From the cell containing the given text, extract its center point as (x, y) coordinate. 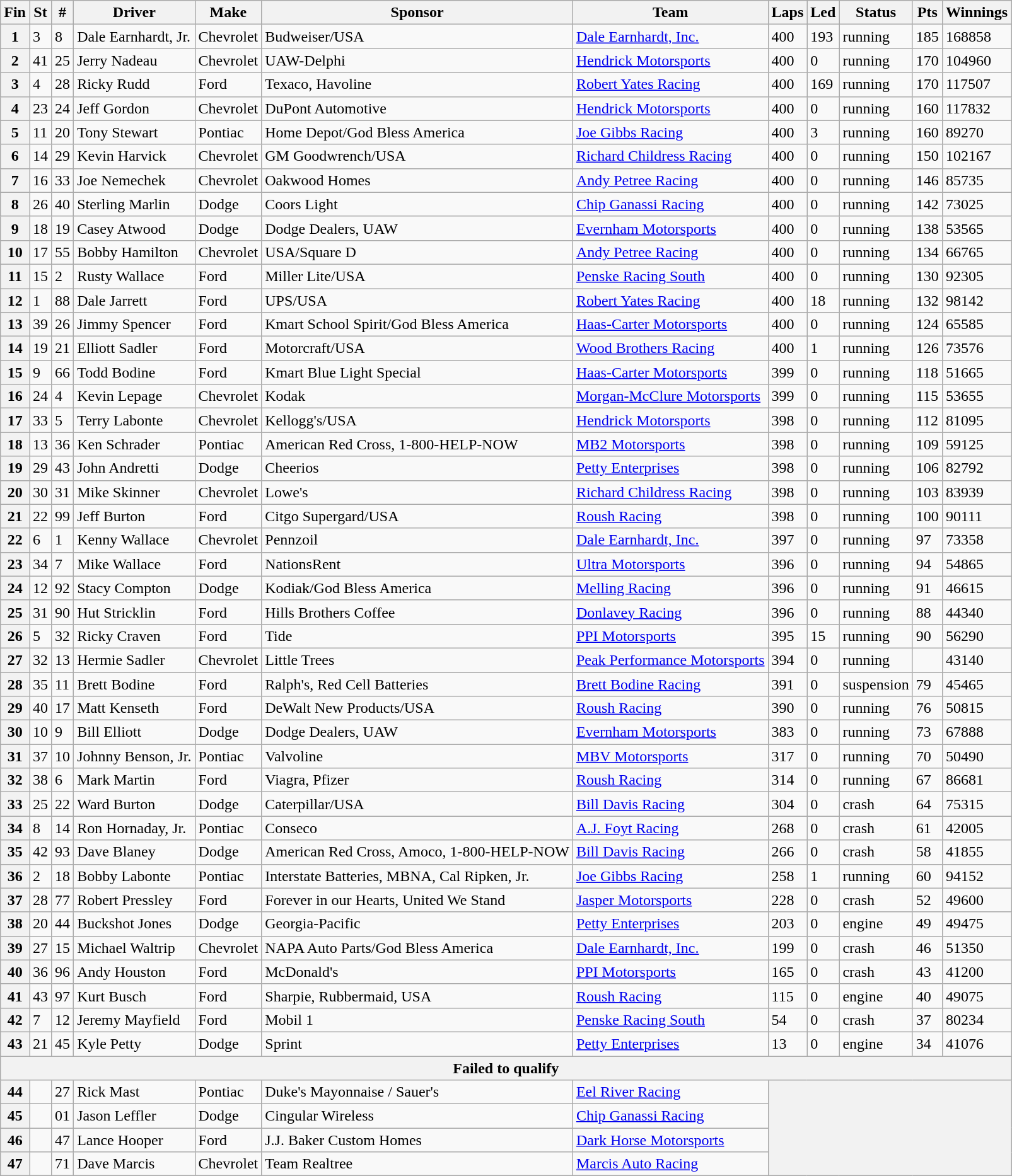
St (40, 13)
394 (788, 660)
Ralph's, Red Cell Batteries (417, 684)
98142 (976, 301)
A.J. Foyt Racing (670, 828)
Oakwood Homes (417, 180)
Marcis Auto Racing (670, 1164)
150 (927, 156)
Winnings (976, 13)
317 (788, 756)
86681 (976, 780)
85735 (976, 180)
Dale Jarrett (134, 301)
395 (788, 636)
McDonald's (417, 972)
Peak Performance Motorsports (670, 660)
94 (927, 564)
Driver (134, 13)
50490 (976, 756)
104960 (976, 61)
Sponsor (417, 13)
Conseco (417, 828)
Mark Martin (134, 780)
Casey Atwood (134, 228)
185 (927, 37)
134 (927, 252)
Valvoline (417, 756)
Dave Marcis (134, 1164)
Forever in our Hearts, United We Stand (417, 900)
103 (927, 492)
132 (927, 301)
46615 (976, 588)
Lance Hooper (134, 1140)
Bobby Hamilton (134, 252)
Jasper Motorsports (670, 900)
NAPA Auto Parts/God Bless America (417, 948)
Rick Mast (134, 1092)
Little Trees (417, 660)
Tony Stewart (134, 132)
53655 (976, 396)
Michael Waltrip (134, 948)
suspension (876, 684)
Melling Racing (670, 588)
54865 (976, 564)
91 (927, 588)
# (63, 13)
Todd Bodine (134, 372)
Fin (15, 13)
77 (63, 900)
314 (788, 780)
49 (927, 924)
168858 (976, 37)
NationsRent (417, 564)
193 (823, 37)
American Red Cross, 1-800-HELP-NOW (417, 444)
Mobil 1 (417, 1020)
64 (927, 804)
Eel River Racing (670, 1092)
Terry Labonte (134, 420)
Failed to qualify (506, 1068)
Tide (417, 636)
Kevin Harvick (134, 156)
Andy Houston (134, 972)
MBV Motorsports (670, 756)
67 (927, 780)
Make (228, 13)
397 (788, 540)
Hills Brothers Coffee (417, 612)
Motorcraft/USA (417, 349)
Team Realtree (417, 1164)
Budweiser/USA (417, 37)
Bobby Labonte (134, 876)
Pts (927, 13)
Brett Bodine Racing (670, 684)
165 (788, 972)
Kurt Busch (134, 996)
73025 (976, 204)
Elliott Sadler (134, 349)
Viagra, Pfizer (417, 780)
Coors Light (417, 204)
Sterling Marlin (134, 204)
Ward Burton (134, 804)
66765 (976, 252)
Cheerios (417, 468)
80234 (976, 1020)
Dark Horse Motorsports (670, 1140)
59125 (976, 444)
Hermie Sadler (134, 660)
112 (927, 420)
100 (927, 516)
Pennzoil (417, 540)
UPS/USA (417, 301)
75315 (976, 804)
Dave Blaney (134, 852)
90111 (976, 516)
92305 (976, 276)
102167 (976, 156)
55 (63, 252)
96 (63, 972)
124 (927, 325)
Buckshot Jones (134, 924)
Kevin Lepage (134, 396)
GM Goodwrench/USA (417, 156)
73576 (976, 349)
118 (927, 372)
Ultra Motorsports (670, 564)
89270 (976, 132)
54 (788, 1020)
Bill Elliott (134, 732)
DuPont Automotive (417, 108)
45465 (976, 684)
Sprint (417, 1044)
92 (63, 588)
106 (927, 468)
79 (927, 684)
USA/Square D (417, 252)
Rusty Wallace (134, 276)
117507 (976, 84)
Robert Pressley (134, 900)
Jeff Burton (134, 516)
73 (927, 732)
73358 (976, 540)
43140 (976, 660)
50815 (976, 708)
56290 (976, 636)
Texaco, Havoline (417, 84)
268 (788, 828)
Jeremy Mayfield (134, 1020)
Ricky Craven (134, 636)
American Red Cross, Amoco, 1-800-HELP-NOW (417, 852)
Cingular Wireless (417, 1116)
304 (788, 804)
DeWalt New Products/USA (417, 708)
Laps (788, 13)
01 (63, 1116)
71 (63, 1164)
266 (788, 852)
99 (63, 516)
Georgia-Pacific (417, 924)
60 (927, 876)
Wood Brothers Racing (670, 349)
41076 (976, 1044)
MB2 Motorsports (670, 444)
109 (927, 444)
390 (788, 708)
Home Depot/God Bless America (417, 132)
49075 (976, 996)
65585 (976, 325)
Kenny Wallace (134, 540)
Mike Skinner (134, 492)
258 (788, 876)
146 (927, 180)
203 (788, 924)
76 (927, 708)
41855 (976, 852)
Jeff Gordon (134, 108)
Dale Earnhardt, Jr. (134, 37)
Ron Hornaday, Jr. (134, 828)
J.J. Baker Custom Homes (417, 1140)
138 (927, 228)
49475 (976, 924)
Stacy Compton (134, 588)
Lowe's (417, 492)
Joe Nemechek (134, 180)
Donlavey Racing (670, 612)
Team (670, 13)
Hut Stricklin (134, 612)
UAW-Delphi (417, 61)
42005 (976, 828)
391 (788, 684)
93 (63, 852)
142 (927, 204)
51665 (976, 372)
383 (788, 732)
Ken Schrader (134, 444)
66 (63, 372)
Ricky Rudd (134, 84)
83939 (976, 492)
Morgan-McClure Motorsports (670, 396)
Kellogg's/USA (417, 420)
169 (823, 84)
52 (927, 900)
Matt Kenseth (134, 708)
Kodiak/God Bless America (417, 588)
Brett Bodine (134, 684)
81095 (976, 420)
44340 (976, 612)
Jerry Nadeau (134, 61)
82792 (976, 468)
53565 (976, 228)
51350 (976, 948)
Sharpie, Rubbermaid, USA (417, 996)
Jimmy Spencer (134, 325)
Led (823, 13)
58 (927, 852)
41200 (976, 972)
228 (788, 900)
Status (876, 13)
Jason Leffler (134, 1116)
Citgo Supergard/USA (417, 516)
Miller Lite/USA (417, 276)
John Andretti (134, 468)
Caterpillar/USA (417, 804)
Kyle Petty (134, 1044)
Kodak (417, 396)
Johnny Benson, Jr. (134, 756)
130 (927, 276)
126 (927, 349)
61 (927, 828)
94152 (976, 876)
49600 (976, 900)
70 (927, 756)
199 (788, 948)
117832 (976, 108)
Kmart Blue Light Special (417, 372)
67888 (976, 732)
Mike Wallace (134, 564)
Duke's Mayonnaise / Sauer's (417, 1092)
Interstate Batteries, MBNA, Cal Ripken, Jr. (417, 876)
Kmart School Spirit/God Bless America (417, 325)
